Output the [x, y] coordinate of the center of the cell containing the given text.  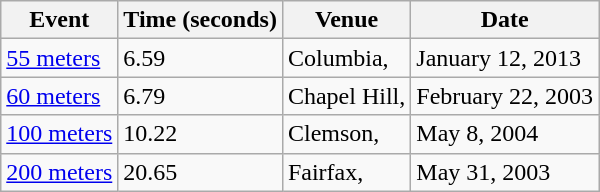
55 meters [60, 58]
6.79 [200, 96]
Date [505, 20]
Chapel Hill, [346, 96]
Columbia, [346, 58]
Clemson, [346, 134]
February 22, 2003 [505, 96]
100 meters [60, 134]
Venue [346, 20]
January 12, 2013 [505, 58]
Time (seconds) [200, 20]
May 31, 2003 [505, 172]
6.59 [200, 58]
60 meters [60, 96]
Fairfax, [346, 172]
10.22 [200, 134]
Event [60, 20]
20.65 [200, 172]
200 meters [60, 172]
May 8, 2004 [505, 134]
